Determine the [X, Y] coordinate at the center of the cell enclosing the given text.  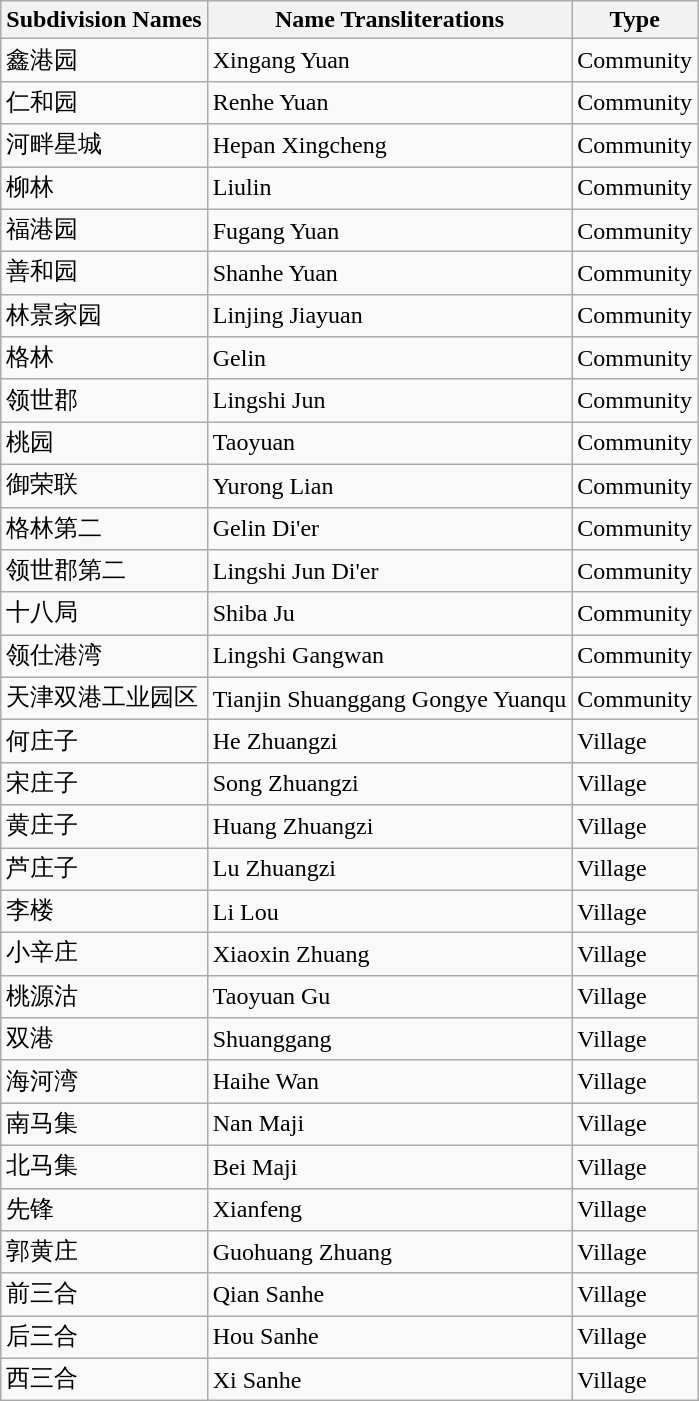
格林 [104, 358]
Renhe Yuan [390, 102]
Bei Maji [390, 1166]
西三合 [104, 1380]
Shuanggang [390, 1040]
仁和园 [104, 102]
Taoyuan Gu [390, 996]
Xianfeng [390, 1210]
Haihe Wan [390, 1082]
南马集 [104, 1124]
Name Transliterations [390, 20]
Lingshi Jun Di'er [390, 572]
桃源沽 [104, 996]
双港 [104, 1040]
Liulin [390, 188]
Gelin [390, 358]
小辛庄 [104, 954]
Li Lou [390, 912]
Fugang Yuan [390, 230]
善和园 [104, 274]
Shanhe Yuan [390, 274]
Shiba Ju [390, 614]
御荣联 [104, 486]
天津双港工业园区 [104, 698]
Type [635, 20]
Xingang Yuan [390, 60]
Nan Maji [390, 1124]
前三合 [104, 1294]
Qian Sanhe [390, 1294]
Tianjin Shuanggang Gongye Yuanqu [390, 698]
黄庄子 [104, 826]
宋庄子 [104, 784]
Huang Zhuangzi [390, 826]
桃园 [104, 444]
福港园 [104, 230]
北马集 [104, 1166]
十八局 [104, 614]
格林第二 [104, 528]
柳林 [104, 188]
先锋 [104, 1210]
He Zhuangzi [390, 742]
Xiaoxin Zhuang [390, 954]
芦庄子 [104, 870]
鑫港园 [104, 60]
Lingshi Jun [390, 400]
Gelin Di'er [390, 528]
Xi Sanhe [390, 1380]
Linjing Jiayuan [390, 316]
Subdivision Names [104, 20]
Lu Zhuangzi [390, 870]
Song Zhuangzi [390, 784]
海河湾 [104, 1082]
林景家园 [104, 316]
何庄子 [104, 742]
领世郡第二 [104, 572]
Lingshi Gangwan [390, 656]
领仕港湾 [104, 656]
河畔星城 [104, 146]
Guohuang Zhuang [390, 1252]
李楼 [104, 912]
郭黄庄 [104, 1252]
Hepan Xingcheng [390, 146]
Taoyuan [390, 444]
领世郡 [104, 400]
Hou Sanhe [390, 1338]
Yurong Lian [390, 486]
后三合 [104, 1338]
